Identify which cell holds the provided text, then report its [X, Y] central coordinate. 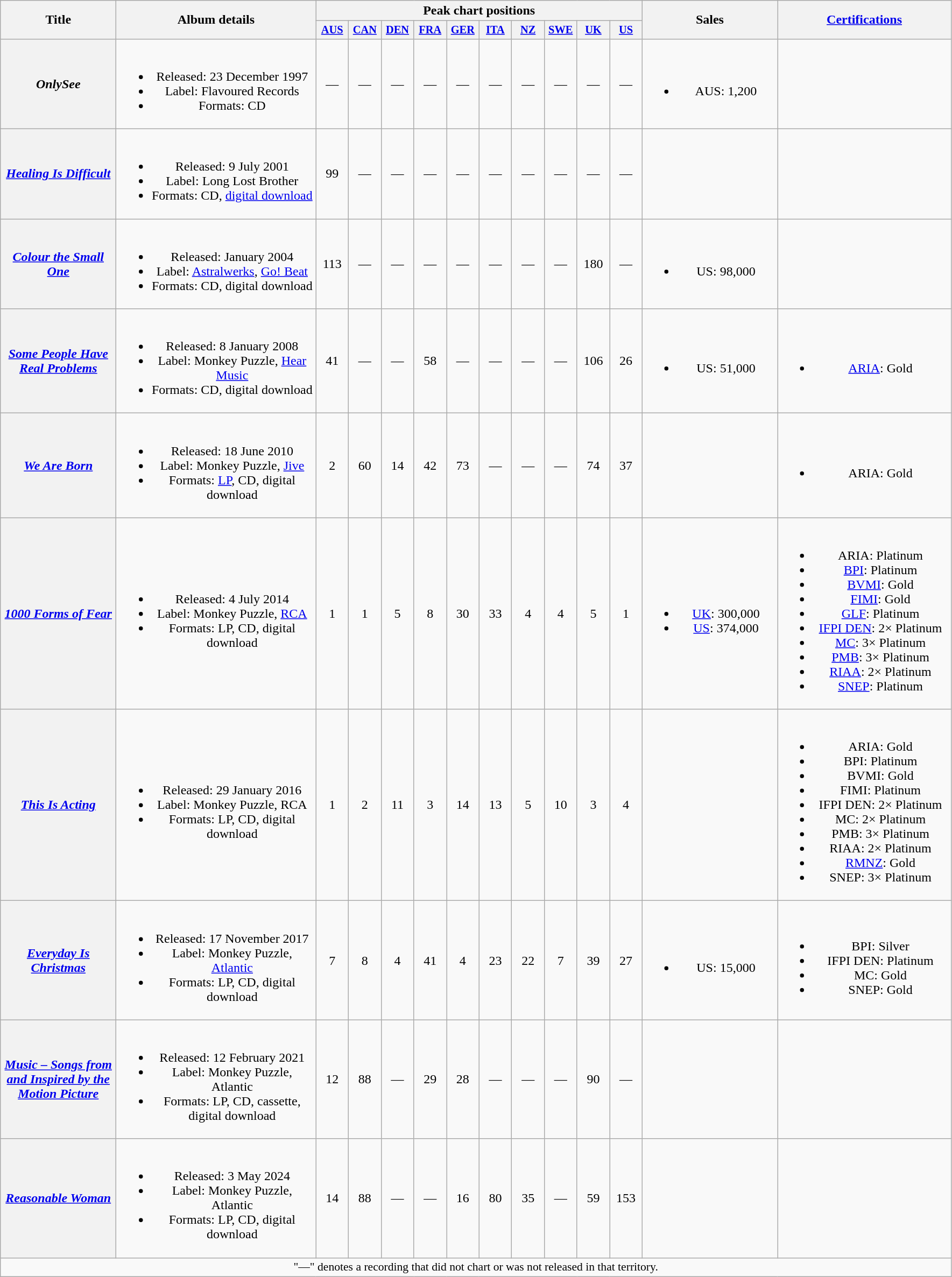
Healing Is Difficult [58, 174]
Reasonable Woman [58, 1198]
US [626, 30]
35 [528, 1198]
74 [593, 465]
23 [495, 960]
ARIA: PlatinumBPI: PlatinumBVMI: GoldFIMI: GoldGLF: PlatinumIFPI DEN: 2× PlatinumMC: 3× PlatinumPMB: 3× PlatinumRIAA: 2× PlatinumSNEP: Platinum [864, 613]
ARIA: GoldBPI: PlatinumBVMI: GoldFIMI: PlatinumIFPI DEN: 2× PlatinumMC: 2× PlatinumPMB: 3× PlatinumRIAA: 2× PlatinumRMNZ: GoldSNEP: 3× Platinum [864, 805]
FRA [431, 30]
US: 98,000 [709, 264]
Colour the Small One [58, 264]
This Is Acting [58, 805]
12 [333, 1080]
We Are Born [58, 465]
Released: 8 January 2008Label: Monkey Puzzle, Hear MusicFormats: CD, digital download [216, 361]
37 [626, 465]
AUS [333, 30]
AUS: 1,200 [709, 84]
Released: 3 May 2024Label: Monkey Puzzle, AtlanticFormats: LP, CD, digital download [216, 1198]
Released: 9 July 2001Label: Long Lost BrotherFormats: CD, digital download [216, 174]
UK [593, 30]
GER [463, 30]
Some People Have Real Problems [58, 361]
CAN [365, 30]
Album details [216, 20]
90 [593, 1080]
99 [333, 174]
Sales [709, 20]
US: 15,000 [709, 960]
Released: 17 November 2017Label: Monkey Puzzle, AtlanticFormats: LP, CD, digital download [216, 960]
11 [397, 805]
27 [626, 960]
42 [431, 465]
Released: 18 June 2010Label: Monkey Puzzle, JiveFormats: LP, CD, digital download [216, 465]
Released: 23 December 1997Label: Flavoured RecordsFormats: CD [216, 84]
33 [495, 613]
Music – Songs from and Inspired by the Motion Picture [58, 1080]
Released: 12 February 2021Label: Monkey Puzzle, AtlanticFormats: LP, CD, cassette, digital download [216, 1080]
60 [365, 465]
Certifications [864, 20]
NZ [528, 30]
16 [463, 1198]
BPI: SilverIFPI DEN: PlatinumMC: GoldSNEP: Gold [864, 960]
22 [528, 960]
10 [561, 805]
OnlySee [58, 84]
Released: January 2004Label: Astralwerks, Go! BeatFormats: CD, digital download [216, 264]
58 [431, 361]
Peak chart positions [479, 11]
106 [593, 361]
13 [495, 805]
28 [463, 1080]
153 [626, 1198]
UK: 300,000US: 374,000 [709, 613]
180 [593, 264]
US: 51,000 [709, 361]
ITA [495, 30]
"—" denotes a recording that did not chart or was not released in that territory. [476, 1267]
59 [593, 1198]
39 [593, 960]
30 [463, 613]
Released: 4 July 2014Label: Monkey Puzzle, RCAFormats: LP, CD, digital download [216, 613]
DEN [397, 30]
80 [495, 1198]
26 [626, 361]
Released: 29 January 2016Label: Monkey Puzzle, RCAFormats: LP, CD, digital download [216, 805]
29 [431, 1080]
Everyday Is Christmas [58, 960]
1000 Forms of Fear [58, 613]
73 [463, 465]
Title [58, 20]
SWE [561, 30]
113 [333, 264]
